Detect which cell encompasses the target text, then output its [X, Y] center coordinate. 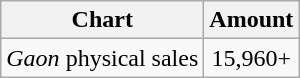
Chart [102, 20]
Amount [252, 20]
Gaon physical sales [102, 58]
15,960+ [252, 58]
